Return [x, y] of the center of cell containing provided text 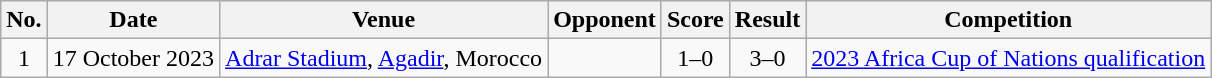
Venue [384, 20]
Adrar Stadium, Agadir, Morocco [384, 58]
3–0 [767, 58]
2023 Africa Cup of Nations qualification [1008, 58]
No. [24, 20]
Result [767, 20]
Score [695, 20]
1–0 [695, 58]
Competition [1008, 20]
17 October 2023 [133, 58]
Opponent [605, 20]
Date [133, 20]
1 [24, 58]
